Provide the [x, y] coordinate of the cell's center where the given text is located.  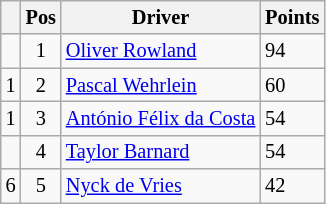
Driver [160, 17]
Nyck de Vries [160, 186]
3 [41, 118]
6 [11, 186]
Points [292, 17]
Taylor Barnard [160, 152]
42 [292, 186]
4 [41, 152]
94 [292, 51]
Oliver Rowland [160, 51]
5 [41, 186]
60 [292, 85]
António Félix da Costa [160, 118]
2 [41, 85]
Pos [41, 17]
Pascal Wehrlein [160, 85]
